Pinpoint the cell where the given text exists, returning its (x, y) midpoint coordinate. 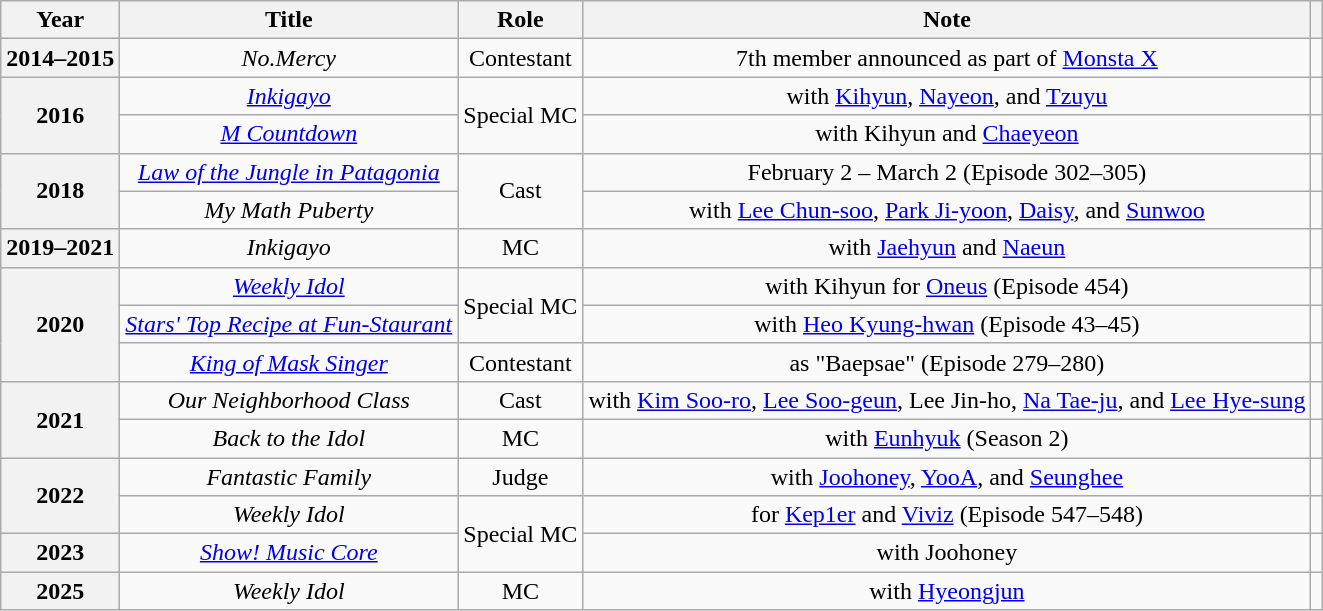
Back to the Idol (289, 438)
with Heo Kyung-hwan (Episode 43–45) (947, 324)
Year (60, 20)
Title (289, 20)
with Kihyun for Oneus (Episode 454) (947, 286)
February 2 – March 2 (Episode 302–305) (947, 172)
No.Mercy (289, 58)
with Joohoney (947, 553)
2019–2021 (60, 248)
My Math Puberty (289, 210)
M Countdown (289, 134)
2018 (60, 191)
2020 (60, 324)
2016 (60, 115)
with Kihyun, Nayeon, and Tzuyu (947, 96)
Our Neighborhood Class (289, 400)
as "Baepsae" (Episode 279–280) (947, 362)
with Kim Soo-ro, Lee Soo-geun, Lee Jin-ho, Na Tae-ju, and Lee Hye-sung (947, 400)
with Hyeongjun (947, 591)
2014–2015 (60, 58)
2021 (60, 419)
2022 (60, 496)
Stars' Top Recipe at Fun-Staurant (289, 324)
King of Mask Singer (289, 362)
Law of the Jungle in Patagonia (289, 172)
Role (520, 20)
with Joohoney, YooA, and Seunghee (947, 477)
with Lee Chun-soo, Park Ji-yoon, Daisy, and Sunwoo (947, 210)
with Eunhyuk (Season 2) (947, 438)
Show! Music Core (289, 553)
7th member announced as part of Monsta X (947, 58)
Fantastic Family (289, 477)
for Kep1er and Viviz (Episode 547–548) (947, 515)
Judge (520, 477)
2025 (60, 591)
2023 (60, 553)
with Kihyun and Chaeyeon (947, 134)
with Jaehyun and Naeun (947, 248)
Note (947, 20)
